Detect which cell encompasses the target text, then output its (x, y) center coordinate. 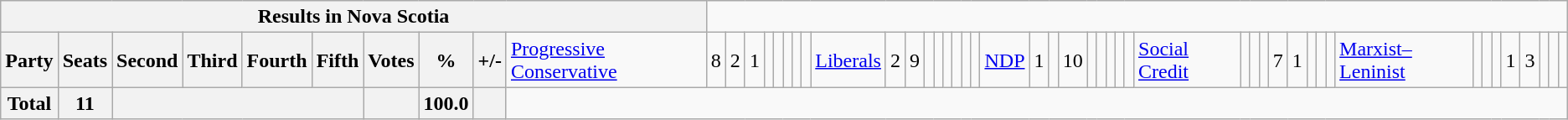
Marxist–Leninist (1404, 60)
% (446, 60)
Votes (391, 60)
NDP (1005, 60)
Fourth (276, 60)
Progressive Conservative (606, 60)
+/- (489, 60)
11 (85, 103)
Total (29, 103)
Fifth (338, 60)
Seats (85, 60)
Results in Nova Scotia (353, 17)
Third (213, 60)
100.0 (446, 103)
8 (715, 60)
9 (915, 60)
Social Credit (1188, 60)
Party (29, 60)
Liberals (848, 60)
10 (1072, 60)
3 (1529, 60)
7 (1278, 60)
Second (147, 60)
